Return (X, Y) of the center of cell containing provided text 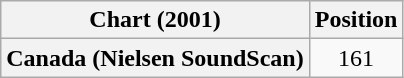
161 (356, 58)
Position (356, 20)
Canada (Nielsen SoundScan) (155, 58)
Chart (2001) (155, 20)
